Pinpoint the cell where the given text exists, returning its (X, Y) midpoint coordinate. 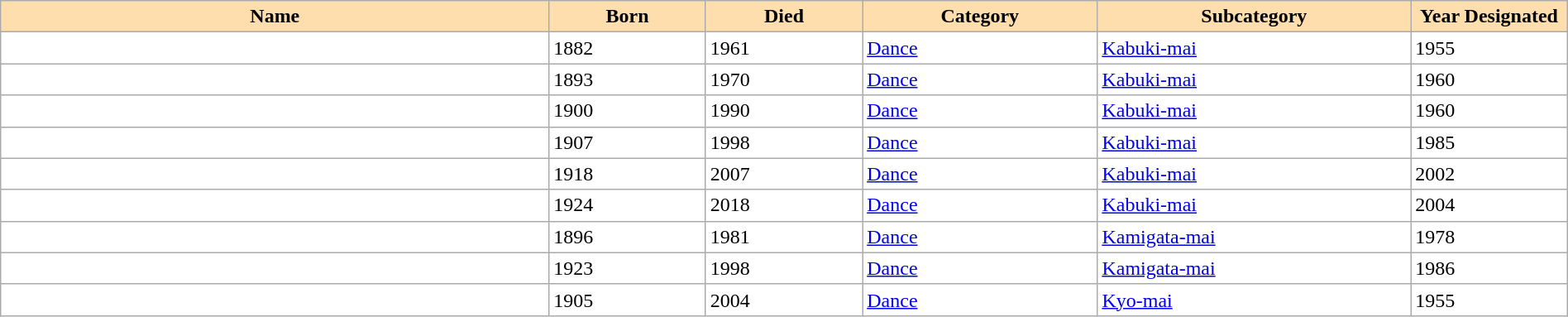
1893 (627, 79)
Name (275, 17)
1990 (784, 111)
1924 (627, 205)
Kyo-mai (1254, 300)
1882 (627, 48)
1981 (784, 237)
1907 (627, 142)
1905 (627, 300)
1978 (1489, 237)
Died (784, 17)
1985 (1489, 142)
1970 (784, 79)
1900 (627, 111)
1918 (627, 174)
1923 (627, 268)
1986 (1489, 268)
Category (980, 17)
1961 (784, 48)
2002 (1489, 174)
Year Designated (1489, 17)
2007 (784, 174)
Subcategory (1254, 17)
Born (627, 17)
1896 (627, 237)
2018 (784, 205)
